From the cell containing the given text, extract its center point as [X, Y] coordinate. 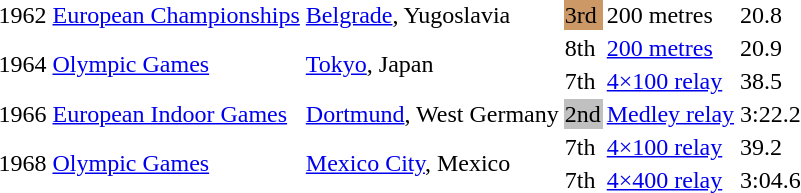
European Championships [176, 15]
European Indoor Games [176, 114]
8th [582, 48]
2nd [582, 114]
Dortmund, West Germany [432, 114]
Tokyo, Japan [432, 64]
Olympic Games [176, 64]
Belgrade, Yugoslavia [432, 15]
3rd [582, 15]
Medley relay [670, 114]
